Output the [X, Y] coordinate of the center of the cell containing the given text.  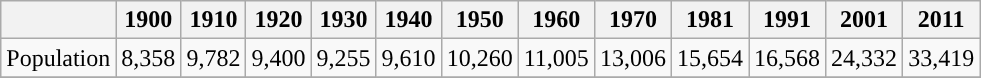
15,654 [710, 58]
9,400 [278, 58]
9,610 [408, 58]
1910 [214, 20]
Population [58, 58]
1920 [278, 20]
9,782 [214, 58]
9,255 [344, 58]
1930 [344, 20]
16,568 [786, 58]
10,260 [480, 58]
33,419 [942, 58]
1960 [556, 20]
1940 [408, 20]
1950 [480, 20]
13,006 [632, 58]
2001 [864, 20]
1991 [786, 20]
24,332 [864, 58]
2011 [942, 20]
1970 [632, 20]
1900 [148, 20]
1981 [710, 20]
11,005 [556, 58]
8,358 [148, 58]
